Extract the (X, Y) coordinate from the center of the cell holding the provided text.  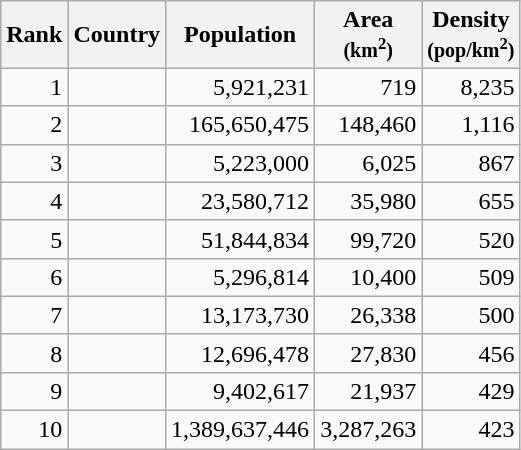
867 (471, 163)
500 (471, 315)
456 (471, 353)
21,937 (368, 391)
3 (34, 163)
35,980 (368, 201)
12,696,478 (240, 353)
6 (34, 277)
7 (34, 315)
719 (368, 87)
26,338 (368, 315)
Population (240, 34)
99,720 (368, 239)
Area(km2) (368, 34)
1 (34, 87)
Rank (34, 34)
5,223,000 (240, 163)
148,460 (368, 125)
23,580,712 (240, 201)
5,921,231 (240, 87)
509 (471, 277)
6,025 (368, 163)
423 (471, 430)
Country (117, 34)
5,296,814 (240, 277)
10,400 (368, 277)
27,830 (368, 353)
9,402,617 (240, 391)
520 (471, 239)
1,389,637,446 (240, 430)
3,287,263 (368, 430)
9 (34, 391)
8 (34, 353)
655 (471, 201)
8,235 (471, 87)
Density(pop/km2) (471, 34)
2 (34, 125)
10 (34, 430)
51,844,834 (240, 239)
429 (471, 391)
4 (34, 201)
5 (34, 239)
165,650,475 (240, 125)
13,173,730 (240, 315)
1,116 (471, 125)
